Return (X, Y) of the center of cell containing provided text 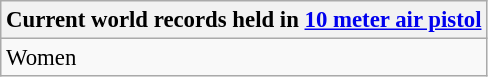
Women (244, 58)
Current world records held in 10 meter air pistol (244, 20)
